Detect which cell encompasses the target text, then output its [X, Y] center coordinate. 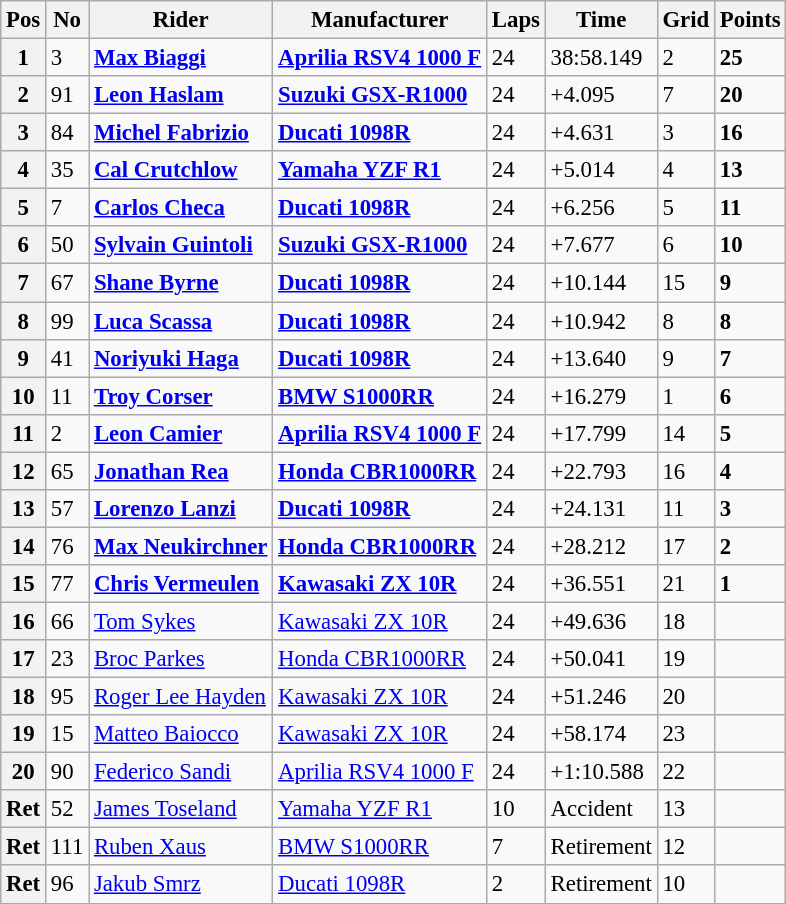
Michel Fabrizio [181, 133]
+4.095 [601, 95]
66 [68, 621]
Leon Camier [181, 433]
Sylvain Guintoli [181, 245]
Roger Lee Hayden [181, 697]
Broc Parkes [181, 659]
Troy Corser [181, 396]
Rider [181, 20]
+16.279 [601, 396]
Laps [516, 20]
90 [68, 772]
111 [68, 847]
91 [68, 95]
50 [68, 245]
22 [686, 772]
Federico Sandi [181, 772]
Time [601, 20]
+22.793 [601, 471]
Jonathan Rea [181, 471]
+24.131 [601, 509]
25 [750, 58]
95 [68, 697]
67 [68, 283]
Accident [601, 809]
Pos [24, 20]
96 [68, 885]
Shane Byrne [181, 283]
41 [68, 358]
Manufacturer [380, 20]
Leon Haslam [181, 95]
Noriyuki Haga [181, 358]
+13.640 [601, 358]
+36.551 [601, 584]
+6.256 [601, 208]
Cal Crutchlow [181, 170]
+49.636 [601, 621]
+17.799 [601, 433]
Points [750, 20]
+10.942 [601, 321]
Ruben Xaus [181, 847]
57 [68, 509]
21 [686, 584]
Jakub Smrz [181, 885]
+4.631 [601, 133]
+51.246 [601, 697]
+58.174 [601, 734]
77 [68, 584]
35 [68, 170]
99 [68, 321]
+5.014 [601, 170]
+28.212 [601, 546]
No [68, 20]
Luca Scassa [181, 321]
+50.041 [601, 659]
Max Neukirchner [181, 546]
Max Biaggi [181, 58]
52 [68, 809]
38:58.149 [601, 58]
Grid [686, 20]
James Toseland [181, 809]
Matteo Baiocco [181, 734]
+7.677 [601, 245]
Tom Sykes [181, 621]
Chris Vermeulen [181, 584]
+10.144 [601, 283]
76 [68, 546]
Lorenzo Lanzi [181, 509]
Carlos Checa [181, 208]
84 [68, 133]
+1:10.588 [601, 772]
65 [68, 471]
